Capture the cell that displays the provided text and extract its [x, y] central coordinate. 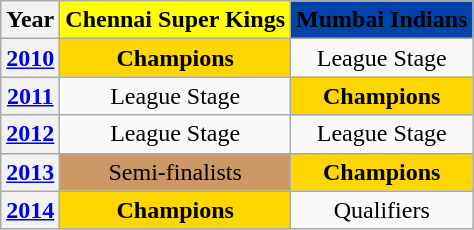
Year [30, 20]
2013 [30, 172]
Qualifiers [382, 210]
2014 [30, 210]
Chennai Super Kings [176, 20]
Mumbai Indians [382, 20]
Semi-finalists [176, 172]
2010 [30, 58]
2012 [30, 134]
2011 [30, 96]
